Pinpoint the cell where the given text exists, returning its [x, y] midpoint coordinate. 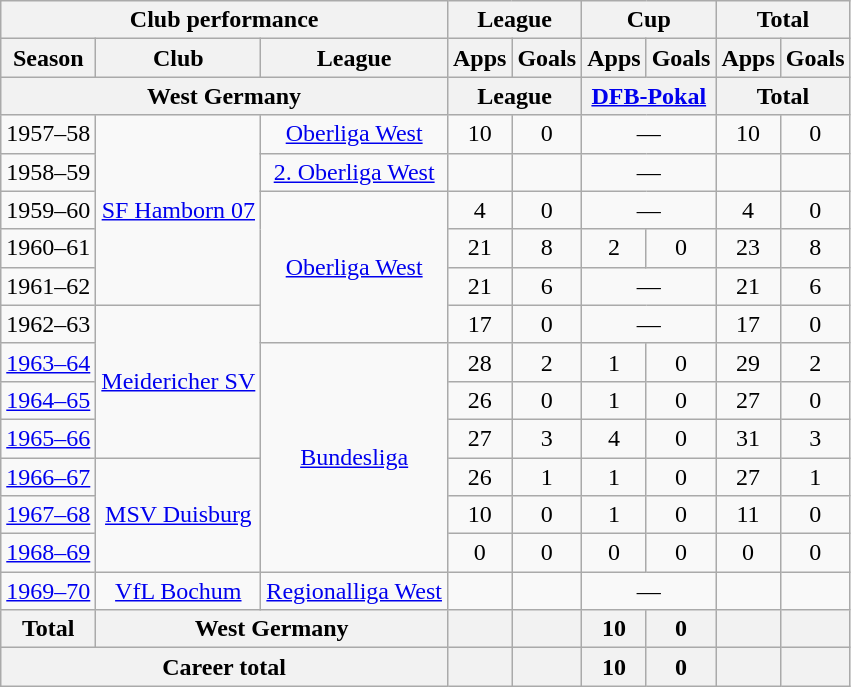
31 [748, 438]
28 [479, 362]
1964–65 [48, 400]
2. Oberliga West [354, 172]
Club performance [224, 20]
Regionalliga West [354, 591]
1967–68 [48, 515]
Bundesliga [354, 457]
23 [748, 248]
Meidericher SV [178, 381]
1966–67 [48, 477]
1961–62 [48, 286]
1960–61 [48, 248]
DFB-Pokal [649, 96]
1958–59 [48, 172]
Club [178, 58]
MSV Duisburg [178, 515]
1962–63 [48, 324]
1957–58 [48, 134]
11 [748, 515]
1968–69 [48, 553]
1965–66 [48, 438]
29 [748, 362]
1959–60 [48, 210]
1963–64 [48, 362]
VfL Bochum [178, 591]
SF Hamborn 07 [178, 210]
1969–70 [48, 591]
Career total [224, 667]
Cup [649, 20]
Season [48, 58]
